Search for the cell housing the specified text and yield its (x, y) center coordinate. 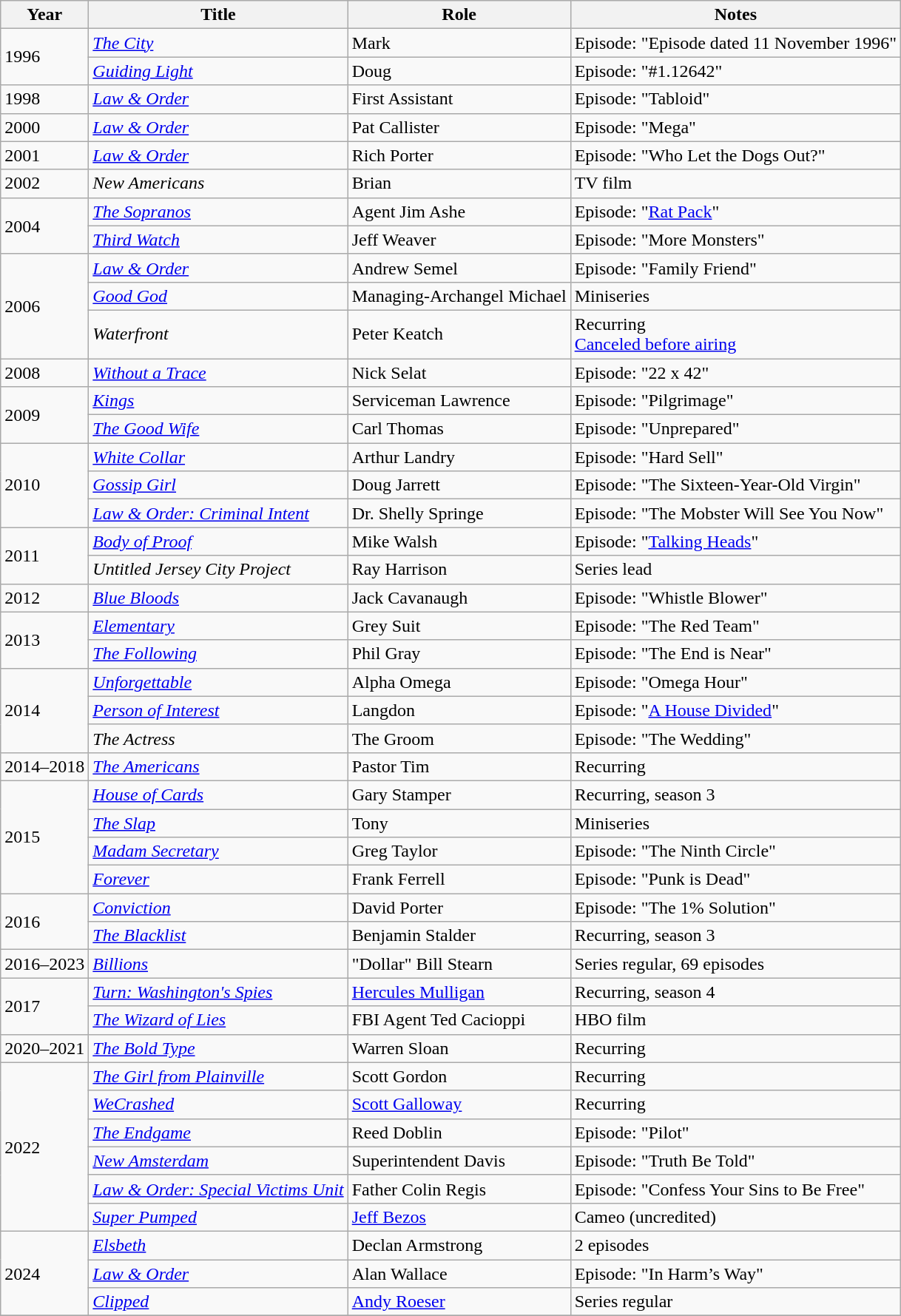
Clipped (218, 1302)
Series regular, 69 episodes (735, 964)
Episode: "The Mobster Will See You Now" (735, 513)
Episode: "Talking Heads" (735, 541)
Scott Galloway (459, 1104)
Cameo (uncredited) (735, 1217)
2009 (44, 415)
Doug (459, 71)
Serviceman Lawrence (459, 401)
Episode: "Who Let the Dogs Out?" (735, 155)
Benjamin Stalder (459, 936)
The Groom (459, 738)
2014 (44, 710)
Jeff Bezos (459, 1217)
Andy Roeser (459, 1302)
House of Cards (218, 794)
Mike Walsh (459, 541)
Tony (459, 823)
Langdon (459, 710)
Notes (735, 15)
The Slap (218, 823)
David Porter (459, 908)
Superintendent Davis (459, 1161)
2001 (44, 155)
2006 (44, 306)
Declan Armstrong (459, 1245)
The Wizard of Lies (218, 1020)
Blue Bloods (218, 598)
WeCrashed (218, 1104)
Good God (218, 296)
2002 (44, 183)
Elementary (218, 626)
Episode: "More Monsters" (735, 240)
1996 (44, 57)
Episode: "The Wedding" (735, 738)
2020–2021 (44, 1048)
The City (218, 43)
2016 (44, 922)
Role (459, 15)
Episode: "Rat Pack" (735, 212)
Person of Interest (218, 710)
Episode: "Hard Sell" (735, 457)
Ray Harrison (459, 570)
Title (218, 15)
Jack Cavanaugh (459, 598)
2024 (44, 1273)
Gary Stamper (459, 794)
The Americans (218, 766)
Gossip Girl (218, 485)
The Actress (218, 738)
2012 (44, 598)
Episode: "The 1% Solution" (735, 908)
Recurring, season 4 (735, 992)
2017 (44, 1006)
Guiding Light (218, 71)
Alan Wallace (459, 1273)
Episode: "The Ninth Circle" (735, 851)
Recurring Canceled before airing (735, 334)
Untitled Jersey City Project (218, 570)
Reed Doblin (459, 1133)
Episode: "A House Divided" (735, 710)
Episode: "#1.12642" (735, 71)
Warren Sloan (459, 1048)
Rich Porter (459, 155)
Law & Order: Criminal Intent (218, 513)
Dr. Shelly Springe (459, 513)
Forever (218, 880)
Alpha Omega (459, 682)
The Blacklist (218, 936)
Waterfront (218, 334)
The Good Wife (218, 429)
Peter Keatch (459, 334)
2011 (44, 556)
Episode: "Whistle Blower" (735, 598)
White Collar (218, 457)
Elsbeth (218, 1245)
Grey Suit (459, 626)
Billions (218, 964)
Madam Secretary (218, 851)
Third Watch (218, 240)
The Endgame (218, 1133)
Frank Ferrell (459, 880)
Episode: "Punk is Dead" (735, 880)
1998 (44, 99)
Series regular (735, 1302)
Without a Trace (218, 372)
Pat Callister (459, 127)
Episode: "Pilot" (735, 1133)
Episode: "The Sixteen-Year-Old Virgin" (735, 485)
Episode: "Truth Be Told" (735, 1161)
Unforgettable (218, 682)
Andrew Semel (459, 268)
Conviction (218, 908)
"Dollar" Bill Stearn (459, 964)
Episode: "Episode dated 11 November 1996" (735, 43)
Doug Jarrett (459, 485)
New Americans (218, 183)
2010 (44, 485)
Episode: "Tabloid" (735, 99)
Episode: "In Harm’s Way" (735, 1273)
Law & Order: Special Victims Unit (218, 1189)
The Girl from Plainville (218, 1076)
2015 (44, 837)
2 episodes (735, 1245)
Nick Selat (459, 372)
Episode: "Unprepared" (735, 429)
First Assistant (459, 99)
Kings (218, 401)
Super Pumped (218, 1217)
The Sopranos (218, 212)
Episode: "Confess Your Sins to Be Free" (735, 1189)
2004 (44, 226)
Episode: "Family Friend" (735, 268)
Episode: "Omega Hour" (735, 682)
HBO film (735, 1020)
Hercules Mulligan (459, 992)
Body of Proof (218, 541)
Episode: "The Red Team" (735, 626)
Managing-Archangel Michael (459, 296)
TV film (735, 183)
Father Colin Regis (459, 1189)
Phil Gray (459, 654)
Pastor Tim (459, 766)
Jeff Weaver (459, 240)
2000 (44, 127)
Brian (459, 183)
The Bold Type (218, 1048)
2013 (44, 640)
Episode: "Pilgrimage" (735, 401)
2022 (44, 1147)
Turn: Washington's Spies (218, 992)
2008 (44, 372)
Episode: "The End is Near" (735, 654)
Scott Gordon (459, 1076)
2014–2018 (44, 766)
Episode: "22 x 42" (735, 372)
Series lead (735, 570)
Episode: "Mega" (735, 127)
Carl Thomas (459, 429)
Greg Taylor (459, 851)
Arthur Landry (459, 457)
2016–2023 (44, 964)
Agent Jim Ashe (459, 212)
Year (44, 15)
Mark (459, 43)
New Amsterdam (218, 1161)
The Following (218, 654)
FBI Agent Ted Cacioppi (459, 1020)
